Detect which cell encompasses the target text, then output its (x, y) center coordinate. 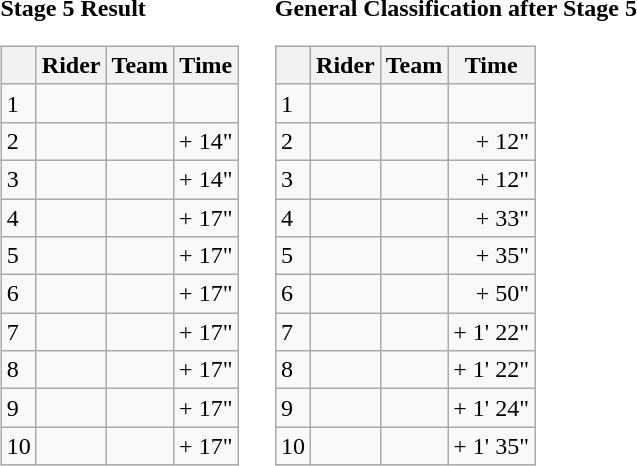
+ 35" (492, 256)
+ 33" (492, 217)
+ 1' 24" (492, 408)
+ 1' 35" (492, 446)
+ 50" (492, 294)
